Capture the cell that displays the provided text and extract its (X, Y) central coordinate. 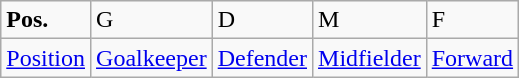
Forward (472, 58)
Position (46, 58)
Goalkeeper (152, 58)
Midfielder (370, 58)
G (152, 20)
Pos. (46, 20)
F (472, 20)
D (262, 20)
M (370, 20)
Defender (262, 58)
